Detect which cell encompasses the target text, then output its (X, Y) center coordinate. 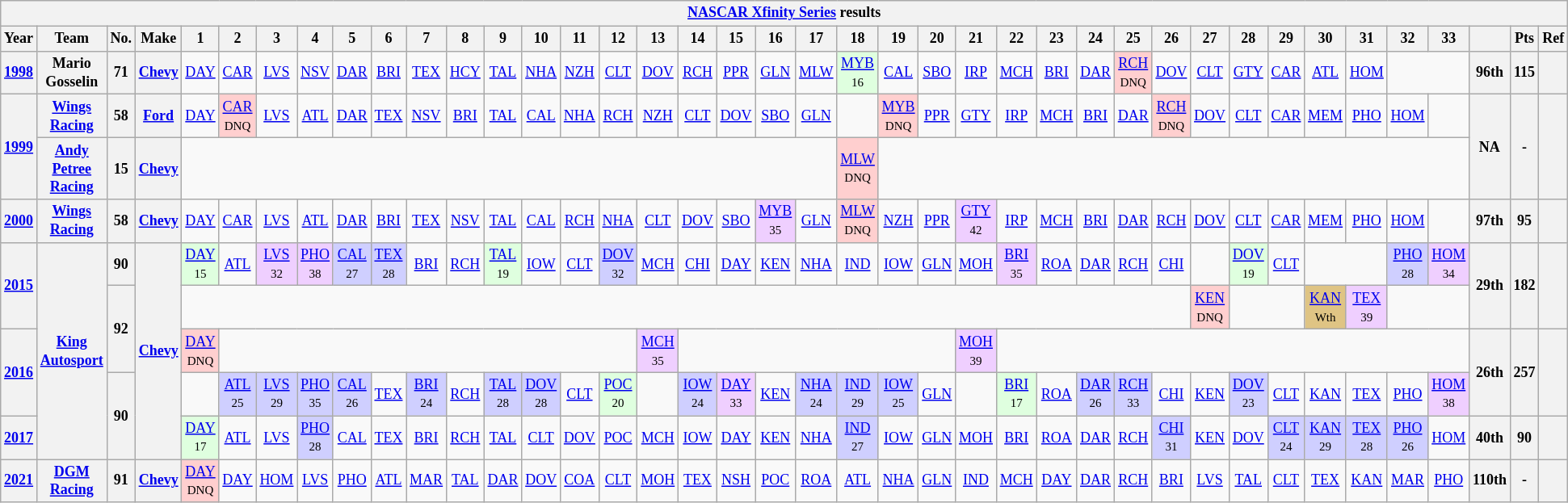
POC20 (618, 394)
28 (1248, 39)
MYBDNQ (898, 116)
40th (1490, 438)
BRI24 (427, 394)
Andy Petree Racing (71, 168)
5 (352, 39)
NSH (736, 481)
19 (898, 39)
No. (121, 39)
16 (776, 39)
30 (1326, 39)
ATL25 (238, 394)
HCY (465, 73)
IOW25 (898, 394)
CARDNQ (238, 116)
23 (1057, 39)
Year (19, 39)
IOW24 (698, 394)
27 (1210, 39)
KANWth (1326, 308)
2016 (19, 373)
8 (465, 39)
97th (1490, 221)
26 (1171, 39)
1998 (19, 73)
Mario Gosselin (71, 73)
NASCAR Xfinity Series results (784, 13)
Team (71, 39)
TAL19 (502, 264)
Pts (1524, 39)
24 (1095, 39)
2015 (19, 286)
LVS32 (276, 264)
115 (1524, 73)
3 (276, 39)
HOM38 (1449, 394)
MCH35 (658, 351)
CAL27 (352, 264)
13 (658, 39)
CLT24 (1286, 438)
7 (427, 39)
DAY15 (200, 264)
33 (1449, 39)
KENDNQ (1210, 308)
31 (1367, 39)
DOV19 (1248, 264)
CAL26 (352, 394)
NHA24 (816, 394)
95 (1524, 221)
2017 (19, 438)
TEX39 (1367, 308)
DAY33 (736, 394)
71 (121, 73)
22 (1016, 39)
MOH39 (976, 351)
182 (1524, 286)
25 (1133, 39)
PHO35 (315, 394)
17 (816, 39)
PHO26 (1407, 438)
LVS29 (276, 394)
1 (200, 39)
21 (976, 39)
COA (580, 481)
BRI35 (1016, 264)
CHI31 (1171, 438)
110th (1490, 481)
18 (858, 39)
NA (1490, 147)
32 (1407, 39)
20 (937, 39)
PHO38 (315, 264)
RCH33 (1133, 394)
257 (1524, 373)
Ref (1553, 39)
DOV23 (1248, 394)
92 (121, 329)
BRI17 (1016, 394)
1999 (19, 147)
29 (1286, 39)
96th (1490, 73)
KAN29 (1326, 438)
DOV32 (618, 264)
MYB16 (858, 73)
DAY17 (200, 438)
DOV28 (541, 394)
6 (389, 39)
10 (541, 39)
12 (618, 39)
IND29 (858, 394)
26th (1490, 373)
King Autosport (71, 350)
HOM34 (1449, 264)
2000 (19, 221)
MLW (816, 73)
2021 (19, 481)
9 (502, 39)
4 (315, 39)
14 (698, 39)
MYB35 (776, 221)
DAR26 (1095, 394)
Ford (158, 116)
91 (121, 481)
2 (238, 39)
IND27 (858, 438)
Make (158, 39)
GTY42 (976, 221)
TAL28 (502, 394)
11 (580, 39)
29th (1490, 286)
DGM Racing (71, 481)
